Search for the cell housing the specified text and yield its (X, Y) center coordinate. 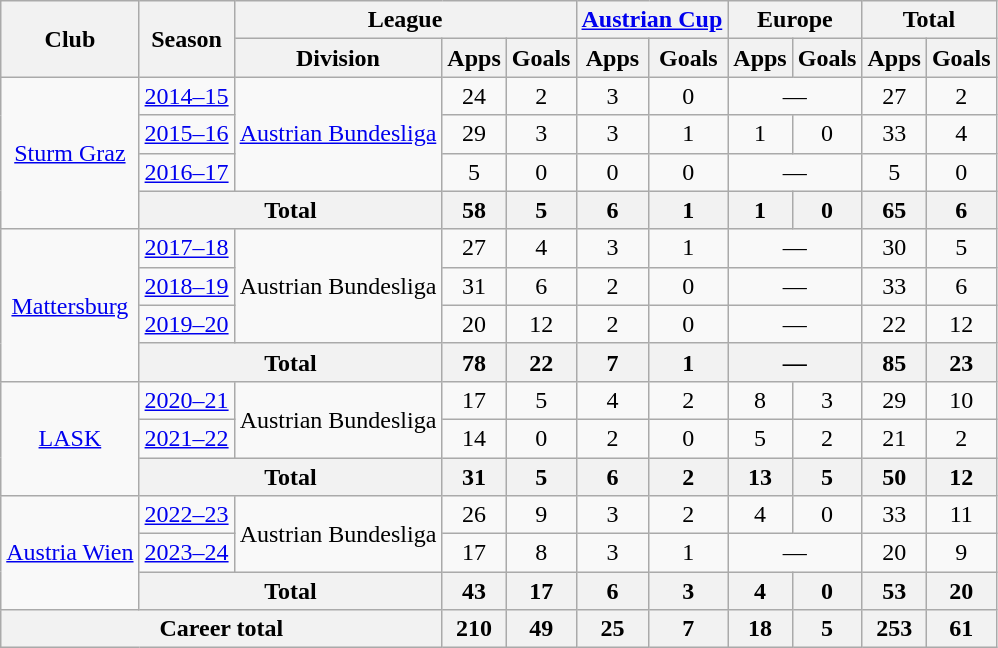
2017–18 (186, 248)
Division (338, 58)
30 (894, 248)
50 (894, 477)
13 (760, 477)
2015–16 (186, 134)
18 (760, 629)
2016–17 (186, 172)
10 (961, 400)
25 (612, 629)
2019–20 (186, 324)
2020–21 (186, 400)
58 (474, 210)
League (405, 20)
26 (474, 515)
2018–19 (186, 286)
14 (474, 438)
53 (894, 591)
11 (961, 515)
2023–24 (186, 553)
2014–15 (186, 96)
Sturm Graz (70, 153)
2022–23 (186, 515)
23 (961, 362)
Club (70, 39)
210 (474, 629)
21 (894, 438)
78 (474, 362)
253 (894, 629)
Austrian Cup (652, 20)
LASK (70, 438)
2021–22 (186, 438)
49 (541, 629)
Career total (222, 629)
24 (474, 96)
Mattersburg (70, 305)
65 (894, 210)
43 (474, 591)
Europe (795, 20)
61 (961, 629)
Austria Wien (70, 553)
Season (186, 39)
85 (894, 362)
